Capture the cell that displays the provided text and extract its (X, Y) central coordinate. 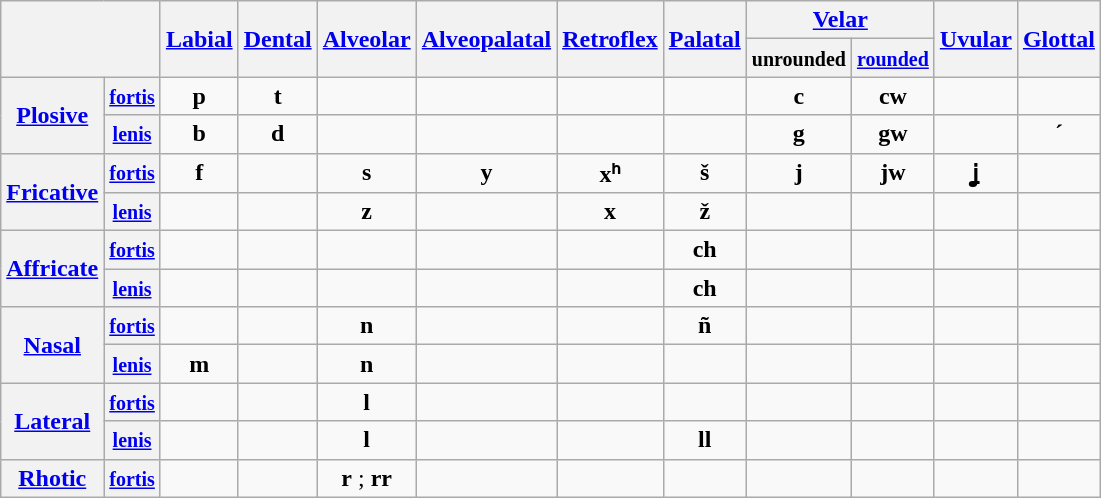
m (199, 364)
xʰ (610, 173)
Lateral (52, 421)
Rhotic (52, 478)
rounded (892, 58)
t (278, 96)
Retroflex (610, 39)
jw (892, 173)
cw (892, 96)
ž (704, 212)
c (798, 96)
Dental (278, 39)
b (199, 134)
Uvular (976, 39)
g (798, 134)
gw (892, 134)
p (199, 96)
Fricative (52, 192)
ll (704, 440)
ʝ (976, 173)
ñ (704, 326)
x (610, 212)
Velar (840, 20)
s (366, 173)
Plosive (52, 115)
y (486, 173)
r ; rr (366, 478)
unrounded (798, 58)
Nasal (52, 345)
j (798, 173)
Labial (199, 39)
d (278, 134)
´ (1058, 134)
Palatal (704, 39)
Affricate (52, 269)
Alveopalatal (486, 39)
Glottal (1058, 39)
z (366, 212)
š (704, 173)
Alveolar (366, 39)
f (199, 173)
